Locate the cell with the specified text and output its (x, y) center coordinate. 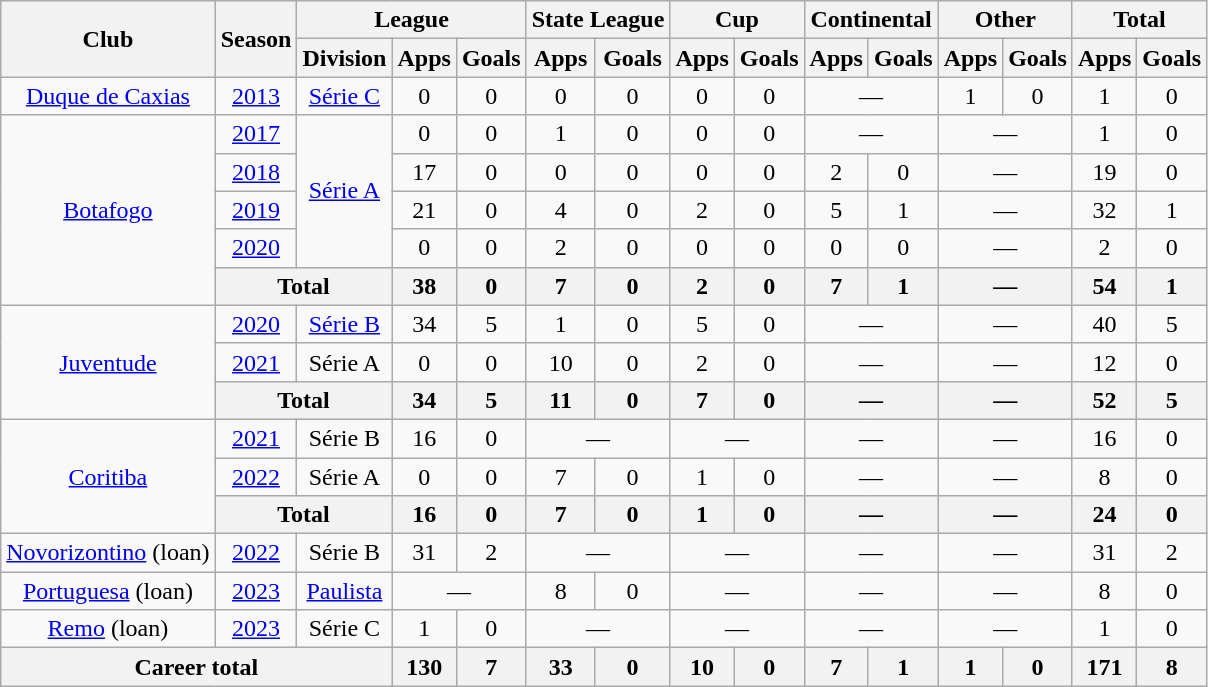
Novorizontino (loan) (108, 553)
2019 (256, 210)
Portuguesa (loan) (108, 591)
38 (424, 286)
Juventude (108, 362)
40 (1104, 324)
Botafogo (108, 210)
Division (344, 58)
12 (1104, 362)
2013 (256, 96)
League (412, 20)
21 (424, 210)
Paulista (344, 591)
19 (1104, 172)
54 (1104, 286)
33 (560, 667)
130 (424, 667)
Remo (loan) (108, 629)
Duque de Caxias (108, 96)
32 (1104, 210)
State League (598, 20)
4 (560, 210)
2018 (256, 172)
171 (1104, 667)
Other (1005, 20)
Coritiba (108, 476)
Continental (871, 20)
52 (1104, 400)
Club (108, 39)
Cup (737, 20)
Season (256, 39)
24 (1104, 515)
Career total (196, 667)
11 (560, 400)
2017 (256, 134)
17 (424, 172)
